From the cell containing the given text, extract its center point as (X, Y) coordinate. 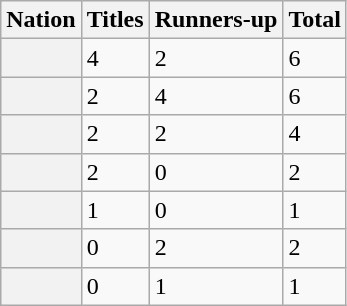
Titles (115, 20)
Nation (41, 20)
Total (315, 20)
Runners-up (216, 20)
